Detect which cell encompasses the target text, then output its (X, Y) center coordinate. 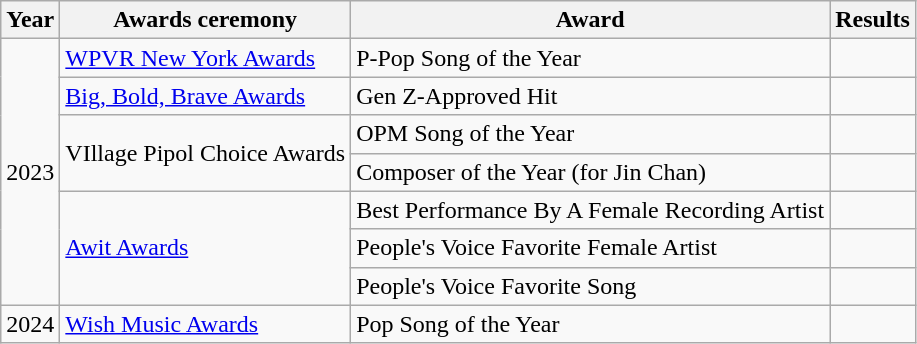
Composer of the Year (for Jin Chan) (590, 172)
People's Voice Favorite Female Artist (590, 248)
Pop Song of the Year (590, 324)
Wish Music Awards (206, 324)
Awards ceremony (206, 20)
Award (590, 20)
2023 (30, 172)
Best Performance By A Female Recording Artist (590, 210)
OPM Song of the Year (590, 134)
2024 (30, 324)
Big, Bold, Brave Awards (206, 96)
People's Voice Favorite Song (590, 286)
Results (873, 20)
WPVR New York Awards (206, 58)
P-Pop Song of the Year (590, 58)
VIllage Pipol Choice Awards (206, 153)
Awit Awards (206, 248)
Gen Z-Approved Hit (590, 96)
Year (30, 20)
